Extract the (x, y) coordinate from the center of the cell holding the provided text.  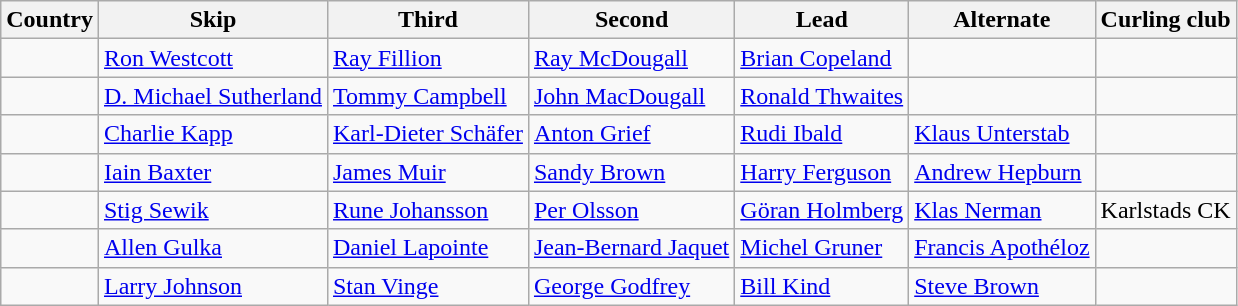
Ray Fillion (428, 58)
Brian Copeland (822, 58)
Daniel Lapointe (428, 248)
Third (428, 20)
Göran Holmberg (822, 210)
D. Michael Sutherland (212, 96)
Per Olsson (631, 210)
Jean-Bernard Jaquet (631, 248)
Rudi Ibald (822, 134)
Sandy Brown (631, 172)
Ray McDougall (631, 58)
Rune Johansson (428, 210)
Allen Gulka (212, 248)
Second (631, 20)
Ron Westcott (212, 58)
Country (50, 20)
Stig Sewik (212, 210)
Michel Gruner (822, 248)
Harry Ferguson (822, 172)
Francis Apothéloz (1002, 248)
Tommy Campbell (428, 96)
John MacDougall (631, 96)
Ronald Thwaites (822, 96)
Andrew Hepburn (1002, 172)
Charlie Kapp (212, 134)
Bill Kind (822, 286)
Iain Baxter (212, 172)
Anton Grief (631, 134)
Karl-Dieter Schäfer (428, 134)
Klaus Unterstab (1002, 134)
Alternate (1002, 20)
James Muir (428, 172)
Lead (822, 20)
Skip (212, 20)
Karlstads CK (1166, 210)
Larry Johnson (212, 286)
George Godfrey (631, 286)
Klas Nerman (1002, 210)
Curling club (1166, 20)
Steve Brown (1002, 286)
Stan Vinge (428, 286)
